Determine the (x, y) coordinate at the center of the cell enclosing the given text.  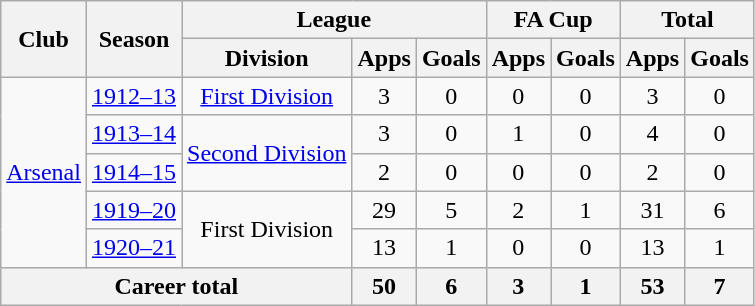
League (334, 20)
Club (44, 39)
4 (652, 134)
FA Cup (553, 20)
Arsenal (44, 172)
1912–13 (134, 96)
Season (134, 39)
29 (384, 210)
53 (652, 286)
1919–20 (134, 210)
Total (687, 20)
Division (267, 58)
31 (652, 210)
7 (720, 286)
Second Division (267, 153)
Career total (176, 286)
1920–21 (134, 248)
5 (451, 210)
50 (384, 286)
1914–15 (134, 172)
1913–14 (134, 134)
